Determine the [X, Y] coordinate at the center of the cell enclosing the given text.  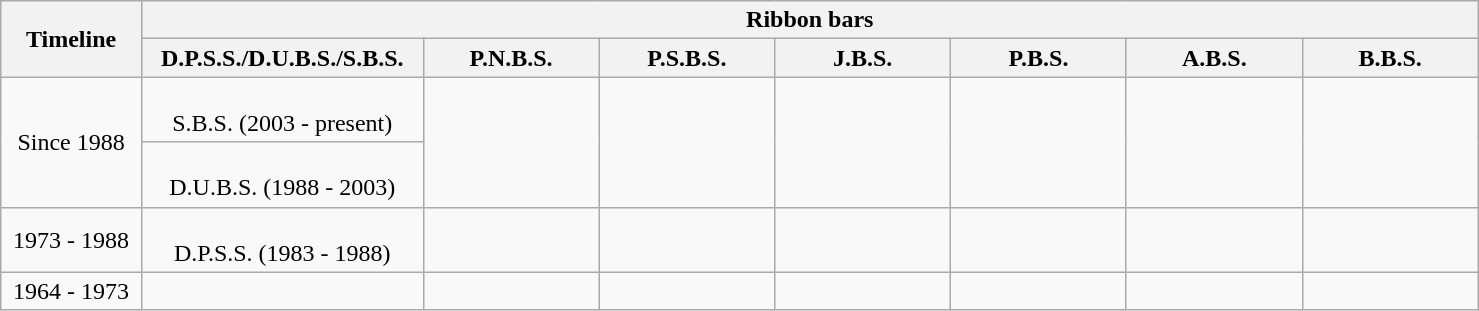
P.B.S. [1039, 58]
A.B.S. [1214, 58]
D.P.S.S./D.U.B.S./S.B.S. [282, 58]
1973 - 1988 [72, 240]
D.P.S.S. (1983 - 1988) [282, 240]
Since 1988 [72, 142]
1964 - 1973 [72, 291]
P.S.B.S. [687, 58]
P.N.B.S. [511, 58]
J.B.S. [863, 58]
Timeline [72, 39]
S.B.S. (2003 - present) [282, 110]
B.B.S. [1390, 58]
D.U.B.S. (1988 - 2003) [282, 174]
Ribbon bars [810, 20]
